Provide the (x, y) coordinate of the cell's center where the given text is located.  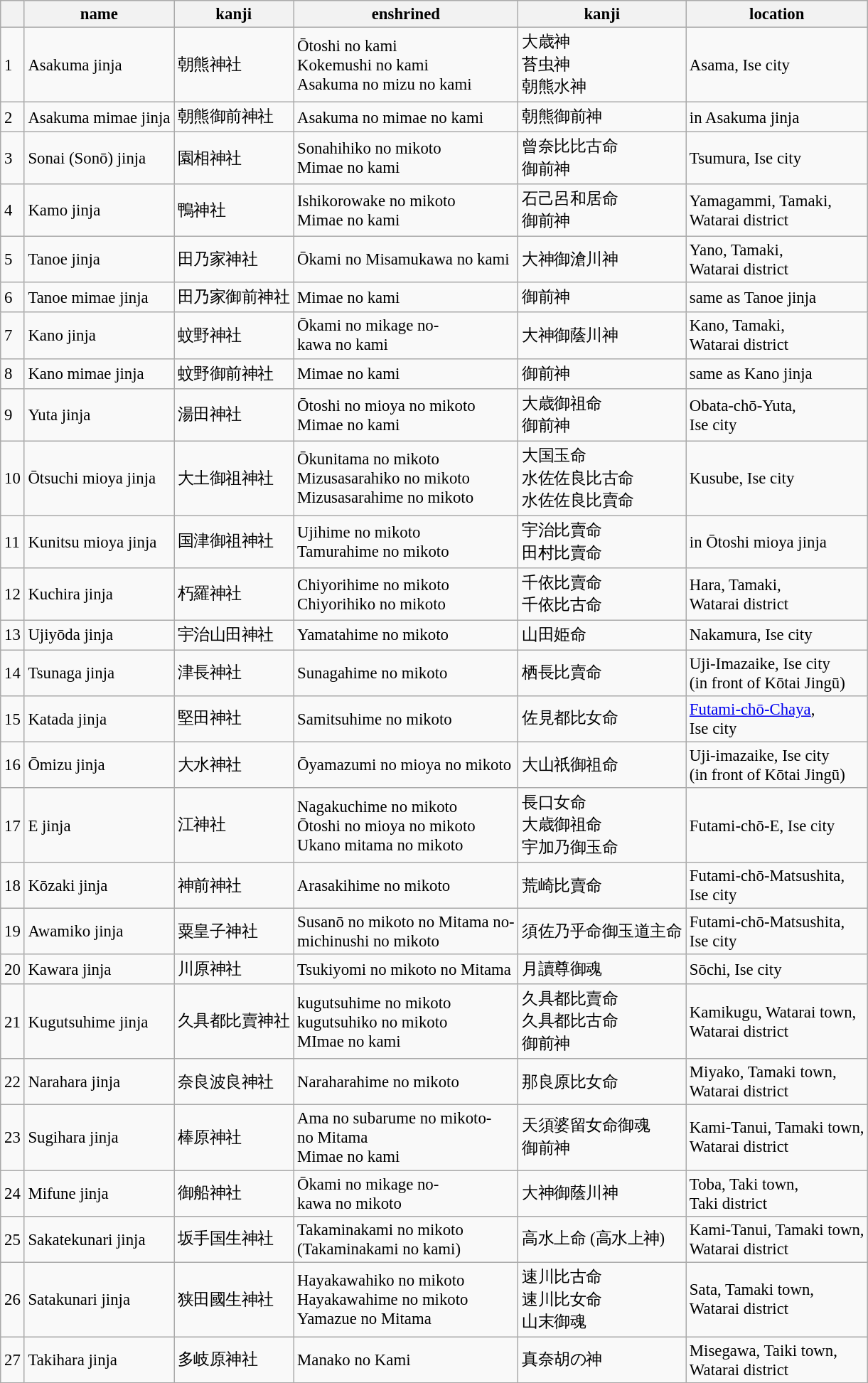
Toba, Taki town, Taki district (777, 1193)
20 (13, 969)
Ama no subarume no mikoto- no MitamaMimae no kami (406, 1138)
江神社 (234, 825)
大国玉命水佐佐良比古命水佐佐良比賣命 (602, 478)
Ujiyōda jinja (100, 635)
速川比古命速川比女命山末御魂 (602, 1300)
大歳神苔虫神朝熊水神 (602, 65)
12 (13, 594)
16 (13, 765)
鴨神社 (234, 210)
Uji-imazaike, Ise city (in front of Kōtai Jingū) (777, 765)
Sunagahime no mikoto (406, 673)
佐見都比女命 (602, 720)
22 (13, 1082)
Uji-Imazaike, Ise city (in front of Kōtai Jingū) (777, 673)
11 (13, 542)
月讀尊御魂 (602, 969)
Hayakawahiko no mikotoHayakawahime no mikotoYamazue no Mitama (406, 1300)
E jinja (100, 825)
Ōtsuchi mioya jinja (100, 478)
7 (13, 336)
宇治比賣命田村比賣命 (602, 542)
Katada jinja (100, 720)
Ōkami no mikage no- kawa no kami (406, 336)
Yano, Tamaki, Watarai district (777, 260)
Futami-chō-Chaya, Ise city (777, 720)
朝熊御前神 (602, 117)
24 (13, 1193)
久具都比賣神社 (234, 1021)
狭田國生神社 (234, 1300)
長口女命大歳御祖命宇加乃御玉命 (602, 825)
Asakuma no mimae no kami (406, 117)
天須婆留女命御魂御前神 (602, 1138)
Kugutsuhime jinja (100, 1021)
奈良波良神社 (234, 1082)
石己呂和居命御前神 (602, 210)
10 (13, 478)
Yamagammi, Tamaki, Watarai district (777, 210)
Obata-chō-Yuta, Ise city (777, 415)
朽羅神社 (234, 594)
in Asakuma jinja (777, 117)
enshrined (406, 14)
Futami-chō-E, Ise city (777, 825)
Kunitsu mioya jinja (100, 542)
Hara, Tamaki, Watarai district (777, 594)
棒原神社 (234, 1138)
4 (13, 210)
Ōkami no mikage no- kawa no mikoto (406, 1193)
曾奈比比古命御前神 (602, 159)
21 (13, 1021)
Tanoe mimae jinja (100, 298)
Kuchira jinja (100, 594)
大歳御祖命御前神 (602, 415)
Yamatahime no mikoto (406, 635)
location (777, 14)
Naraharahime no mikoto (406, 1082)
2 (13, 117)
Ōtoshi no mioya no mikotoMimae no kami (406, 415)
Tsumura, Ise city (777, 159)
Satakunari jinja (100, 1300)
Ōkami no Misamukawa no kami (406, 260)
14 (13, 673)
18 (13, 886)
千依比賣命千依比古命 (602, 594)
国津御祖神社 (234, 542)
19 (13, 931)
9 (13, 415)
宇治山田神社 (234, 635)
大山祇御祖命 (602, 765)
Sonai (Sonō) jinja (100, 159)
那良原比女命 (602, 1082)
Kamo jinja (100, 210)
蚊野神社 (234, 336)
田乃家神社 (234, 260)
5 (13, 260)
川原神社 (234, 969)
1 (13, 65)
津長神社 (234, 673)
Ōyamazumi no mioya no mikoto (406, 765)
Narahara jinja (100, 1082)
kugutsuhime no mikotokugutsuhiko no mikotoMImae no kami (406, 1021)
25 (13, 1239)
湯田神社 (234, 415)
神前神社 (234, 886)
name (100, 14)
Kōzaki jinja (100, 886)
Kamikugu, Watarai town, Watarai district (777, 1021)
3 (13, 159)
Ōkunitama no mikotoMizusasarahiko no mikotoMizusasarahime no mikoto (406, 478)
Samitsuhime no mikoto (406, 720)
6 (13, 298)
Kano mimae jinja (100, 373)
Kusube, Ise city (777, 478)
Sōchi, Ise city (777, 969)
Arasakihime no mikoto (406, 886)
朝熊神社 (234, 65)
大水神社 (234, 765)
坂手国生神社 (234, 1239)
Ishikorowake no mikotoMimae no kami (406, 210)
23 (13, 1138)
大土御祖神社 (234, 478)
Sonahihiko no mikotoMimae no kami (406, 159)
蚊野御前神社 (234, 373)
Tsukiyomi no mikoto no Mitama (406, 969)
荒崎比賣命 (602, 886)
Ōtoshi no kamiKokemushi no kamiAsakuma no mizu no kami (406, 65)
Sakatekunari jinja (100, 1239)
山田姫命 (602, 635)
須佐乃乎命御玉道主命 (602, 931)
26 (13, 1300)
堅田神社 (234, 720)
in Ōtoshi mioya jinja (777, 542)
Kano jinja (100, 336)
Susanō no mikoto no Mitama no- michinushi no mikoto (406, 931)
朝熊御前神社 (234, 117)
真奈胡の神 (602, 1360)
Sugihara jinja (100, 1138)
Asama, Ise city (777, 65)
Tanoe jinja (100, 260)
Asakuma mimae jinja (100, 117)
Nagakuchime no mikotoŌtoshi no mioya no mikotoUkano mitama no mikoto (406, 825)
Awamiko jinja (100, 931)
Ujihime no mikotoTamurahime no mikoto (406, 542)
Asakuma jinja (100, 65)
粟皇子神社 (234, 931)
Chiyorihime no mikotoChiyorihiko no mikoto (406, 594)
Manako no Kami (406, 1360)
久具都比賣命久具都比古命御前神 (602, 1021)
8 (13, 373)
Miyako, Tamaki town, Watarai district (777, 1082)
Sata, Tamaki town, Watarai district (777, 1300)
13 (13, 635)
same as Tanoe jinja (777, 298)
Takaminakami no mikoto (Takaminakami no kami) (406, 1239)
御船神社 (234, 1193)
Nakamura, Ise city (777, 635)
Kano, Tamaki, Watarai district (777, 336)
多岐原神社 (234, 1360)
same as Kano jinja (777, 373)
高水上命 (高水上神) (602, 1239)
園相神社 (234, 159)
田乃家御前神社 (234, 298)
Takihara jinja (100, 1360)
Ōmizu jinja (100, 765)
Mifune jinja (100, 1193)
27 (13, 1360)
Misegawa, Taiki town, Watarai district (777, 1360)
Tsunaga jinja (100, 673)
Yuta jinja (100, 415)
大神御滄川神 (602, 260)
Kawara jinja (100, 969)
15 (13, 720)
17 (13, 825)
栖長比賣命 (602, 673)
